Capture the cell that displays the provided text and extract its [x, y] central coordinate. 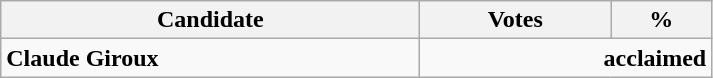
acclaimed [566, 58]
Votes [516, 20]
Claude Giroux [210, 58]
Candidate [210, 20]
% [662, 20]
